Scan for the cell matching the given text and deliver its [x, y] coordinate at center. 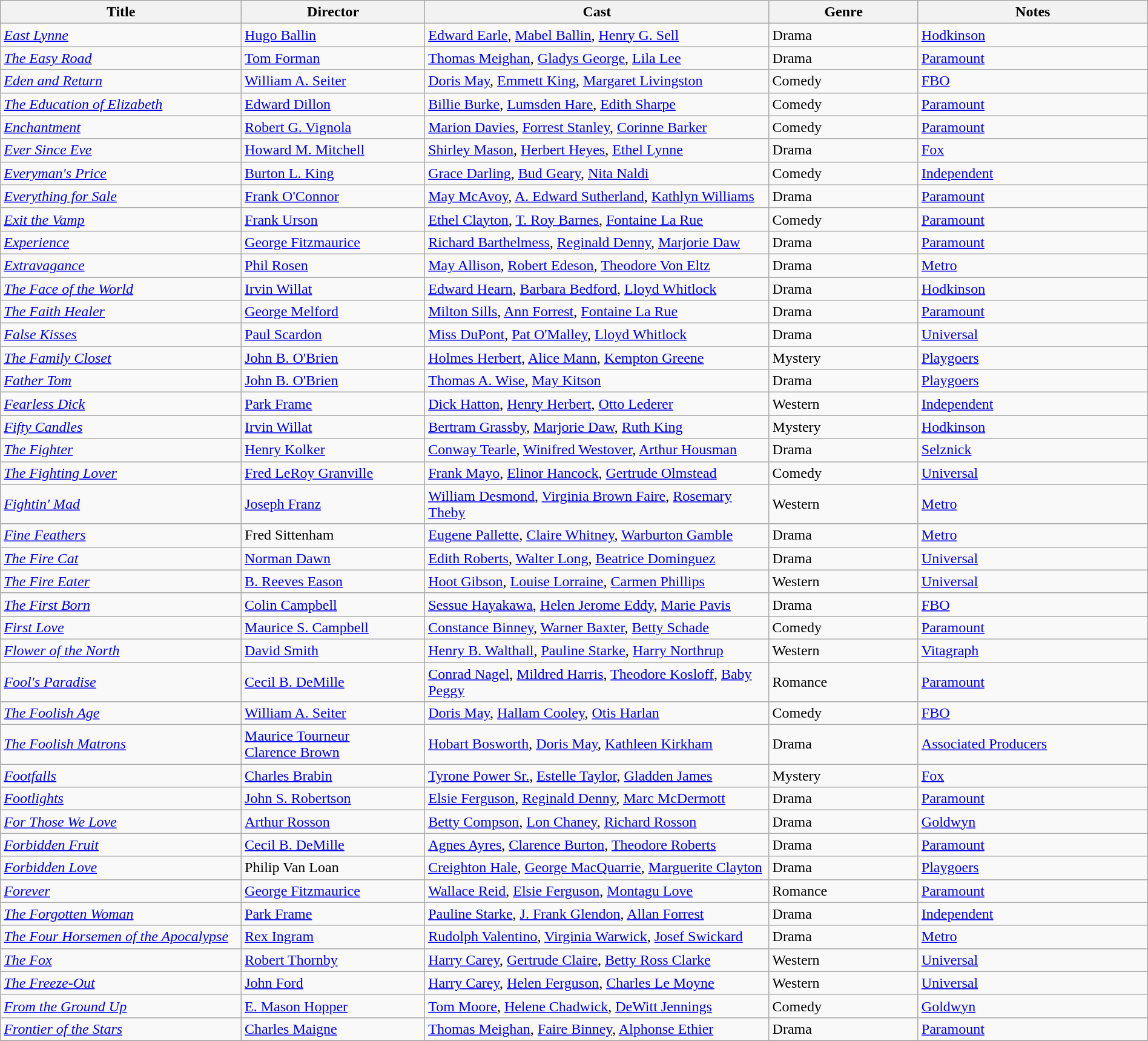
Agnes Ayres, Clarence Burton, Theodore Roberts [597, 845]
Doris May, Hallam Cooley, Otis Harlan [597, 713]
The Forgotten Woman [121, 914]
The Foolish Age [121, 713]
Selznick [1033, 450]
Genre [843, 12]
Hugo Ballin [333, 35]
May McAvoy, A. Edward Sutherland, Kathlyn Williams [597, 196]
Vitagraph [1033, 650]
Hobart Bosworth, Doris May, Kathleen Kirkham [597, 745]
The First Born [121, 604]
Fearless Dick [121, 404]
The Family Closet [121, 358]
The Face of the World [121, 289]
Notes [1033, 12]
From the Ground Up [121, 1006]
Ethel Clayton, T. Roy Barnes, Fontaine La Rue [597, 219]
Harry Carey, Gertrude Claire, Betty Ross Clarke [597, 960]
Elsie Ferguson, Reginald Denny, Marc McDermott [597, 799]
Edward Earle, Mabel Ballin, Henry G. Sell [597, 35]
Henry B. Walthall, Pauline Starke, Harry Northrup [597, 650]
The Fighting Lover [121, 473]
Everything for Sale [121, 196]
The Freeze-Out [121, 983]
The Faith Healer [121, 312]
Flower of the North [121, 650]
The Fox [121, 960]
Paul Scardon [333, 335]
Enchantment [121, 127]
Eugene Pallette, Claire Whitney, Warburton Gamble [597, 535]
Frank Urson [333, 219]
Betty Compson, Lon Chaney, Richard Rosson [597, 822]
Rudolph Valentino, Virginia Warwick, Josef Swickard [597, 937]
Conrad Nagel, Mildred Harris, Theodore Kosloff, Baby Peggy [597, 682]
The Education of Elizabeth [121, 104]
The Four Horsemen of the Apocalypse [121, 937]
Fifty Candles [121, 427]
Constance Binney, Warner Baxter, Betty Schade [597, 627]
Charles Brabin [333, 776]
Experience [121, 242]
Sessue Hayakawa, Helen Jerome Eddy, Marie Pavis [597, 604]
George Melford [333, 312]
East Lynne [121, 35]
Maurice TourneurClarence Brown [333, 745]
John S. Robertson [333, 799]
Title [121, 12]
Thomas A. Wise, May Kitson [597, 381]
Footfalls [121, 776]
First Love [121, 627]
The Fire Eater [121, 581]
Arthur Rosson [333, 822]
The Fighter [121, 450]
Hoot Gibson, Louise Lorraine, Carmen Phillips [597, 581]
Frontier of the Stars [121, 1029]
False Kisses [121, 335]
Eden and Return [121, 81]
Father Tom [121, 381]
The Fire Cat [121, 558]
Burton L. King [333, 173]
Forbidden Love [121, 868]
Cast [597, 12]
Richard Barthelmess, Reginald Denny, Marjorie Daw [597, 242]
Forever [121, 891]
Forbidden Fruit [121, 845]
Doris May, Emmett King, Margaret Livingston [597, 81]
May Allison, Robert Edeson, Theodore Von Eltz [597, 265]
Footlights [121, 799]
Conway Tearle, Winifred Westover, Arthur Housman [597, 450]
The Foolish Matrons [121, 745]
Joseph Franz [333, 504]
Miss DuPont, Pat O'Malley, Lloyd Whitlock [597, 335]
Philip Van Loan [333, 868]
Everyman's Price [121, 173]
Thomas Meighan, Gladys George, Lila Lee [597, 58]
The Easy Road [121, 58]
Frank Mayo, Elinor Hancock, Gertrude Olmstead [597, 473]
John Ford [333, 983]
Norman Dawn [333, 558]
Extravagance [121, 265]
Exit the Vamp [121, 219]
Maurice S. Campbell [333, 627]
William Desmond, Virginia Brown Faire, Rosemary Theby [597, 504]
Wallace Reid, Elsie Ferguson, Montagu Love [597, 891]
B. Reeves Eason [333, 581]
Tyrone Power Sr., Estelle Taylor, Gladden James [597, 776]
Howard M. Mitchell [333, 150]
Tom Forman [333, 58]
Fine Feathers [121, 535]
Edward Hearn, Barbara Bedford, Lloyd Whitlock [597, 289]
Holmes Herbert, Alice Mann, Kempton Greene [597, 358]
Tom Moore, Helene Chadwick, DeWitt Jennings [597, 1006]
Director [333, 12]
Grace Darling, Bud Geary, Nita Naldi [597, 173]
Fred Sittenham [333, 535]
Marion Davies, Forrest Stanley, Corinne Barker [597, 127]
Colin Campbell [333, 604]
Charles Maigne [333, 1029]
Fightin' Mad [121, 504]
For Those We Love [121, 822]
Pauline Starke, J. Frank Glendon, Allan Forrest [597, 914]
Creighton Hale, George MacQuarrie, Marguerite Clayton [597, 868]
E. Mason Hopper [333, 1006]
Ever Since Eve [121, 150]
Dick Hatton, Henry Herbert, Otto Lederer [597, 404]
Fred LeRoy Granville [333, 473]
Milton Sills, Ann Forrest, Fontaine La Rue [597, 312]
Edward Dillon [333, 104]
Phil Rosen [333, 265]
Shirley Mason, Herbert Heyes, Ethel Lynne [597, 150]
Frank O'Connor [333, 196]
David Smith [333, 650]
Bertram Grassby, Marjorie Daw, Ruth King [597, 427]
Thomas Meighan, Faire Binney, Alphonse Ethier [597, 1029]
Harry Carey, Helen Ferguson, Charles Le Moyne [597, 983]
Associated Producers [1033, 745]
Rex Ingram [333, 937]
Edith Roberts, Walter Long, Beatrice Dominguez [597, 558]
Robert Thornby [333, 960]
Robert G. Vignola [333, 127]
Fool's Paradise [121, 682]
Billie Burke, Lumsden Hare, Edith Sharpe [597, 104]
Henry Kolker [333, 450]
